From the cell containing the given text, extract its center point as (x, y) coordinate. 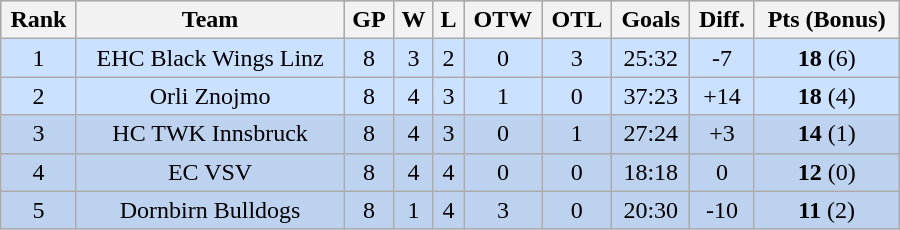
18 (6) (826, 58)
L (448, 20)
Pts (Bonus) (826, 20)
-7 (722, 58)
-10 (722, 210)
18 (4) (826, 96)
25:32 (651, 58)
18:18 (651, 172)
Orli Znojmo (210, 96)
EHC Black Wings Linz (210, 58)
12 (0) (826, 172)
27:24 (651, 134)
HC TWK Innsbruck (210, 134)
Rank (38, 20)
+14 (722, 96)
GP (369, 20)
Dornbirn Bulldogs (210, 210)
OTW (503, 20)
14 (1) (826, 134)
OTL (576, 20)
20:30 (651, 210)
11 (2) (826, 210)
EC VSV (210, 172)
Team (210, 20)
5 (38, 210)
37:23 (651, 96)
Goals (651, 20)
W (414, 20)
+3 (722, 134)
Diff. (722, 20)
